Output the [x, y] coordinate of the center of the cell containing the given text.  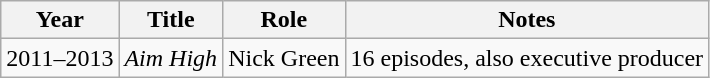
Aim High [171, 58]
16 episodes, also executive producer [527, 58]
Role [284, 20]
Title [171, 20]
2011–2013 [60, 58]
Year [60, 20]
Nick Green [284, 58]
Notes [527, 20]
